Provide the (X, Y) coordinate of the cell's center where the given text is located.  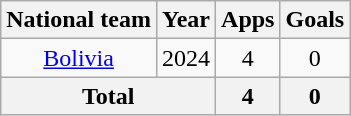
National team (79, 20)
2024 (186, 58)
Apps (248, 20)
Year (186, 20)
Total (108, 96)
Bolivia (79, 58)
Goals (315, 20)
